Scan for the cell matching the given text and deliver its (X, Y) coordinate at center. 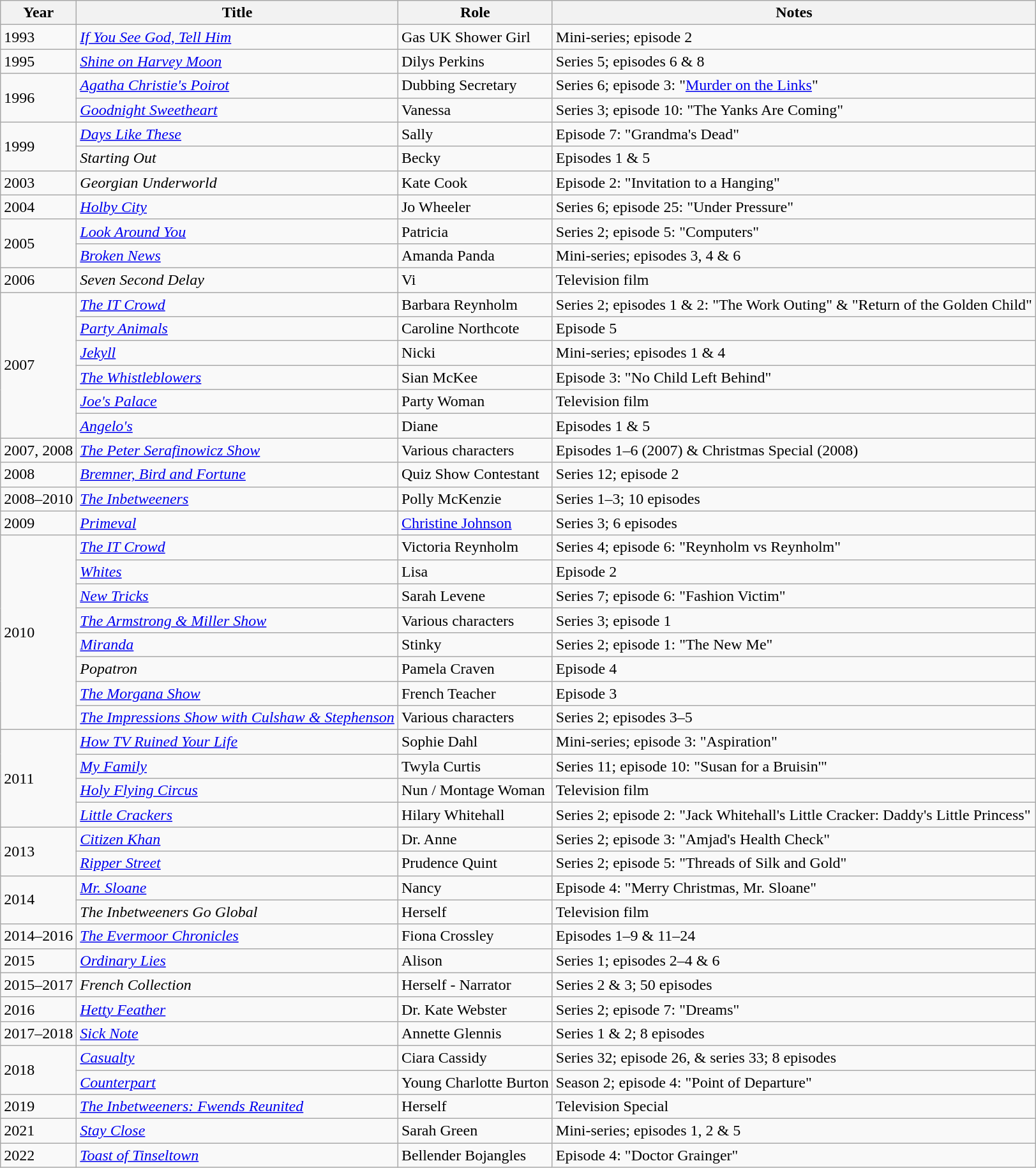
Episode 4: "Merry Christmas, Mr. Sloane" (794, 888)
The Whistleblowers (237, 377)
2007 (38, 365)
Series 2; episode 5: "Threads of Silk and Gold" (794, 863)
2010 (38, 632)
Sophie Dahl (475, 742)
Casualty (237, 1058)
Days Like These (237, 134)
Series 6; episode 25: "Under Pressure" (794, 207)
Ciara Cassidy (475, 1058)
2021 (38, 1131)
Mini-series; episode 3: "Aspiration" (794, 742)
2005 (38, 243)
Becky (475, 158)
Year (38, 13)
Episode 2: "Invitation to a Hanging" (794, 183)
Fiona Crossley (475, 936)
Episode 4: "Doctor Grainger" (794, 1155)
Episode 3: "No Child Left Behind" (794, 377)
Party Animals (237, 329)
Caroline Northcote (475, 329)
Miranda (237, 644)
2009 (38, 523)
2018 (38, 1070)
2003 (38, 183)
Holby City (237, 207)
2016 (38, 1009)
Series 1–3; 10 episodes (794, 499)
Look Around You (237, 231)
Series 1 & 2; 8 episodes (794, 1033)
Sick Note (237, 1033)
Bremner, Bird and Fortune (237, 474)
2015 (38, 960)
Young Charlotte Burton (475, 1082)
My Family (237, 766)
2017–2018 (38, 1033)
Series 1; episodes 2–4 & 6 (794, 960)
Georgian Underworld (237, 183)
Series 32; episode 26, & series 33; 8 episodes (794, 1058)
Sian McKee (475, 377)
Nun / Montage Woman (475, 791)
Series 2; episodes 3–5 (794, 718)
Role (475, 13)
Series 2; episode 5: "Computers" (794, 231)
Sarah Levene (475, 596)
French Collection (237, 985)
Vi (475, 280)
Episode 7: "Grandma's Dead" (794, 134)
Series 2 & 3; 50 episodes (794, 985)
2014–2016 (38, 936)
Lisa (475, 572)
Series 3; 6 episodes (794, 523)
Episodes 1–6 (2007) & Christmas Special (2008) (794, 450)
2019 (38, 1107)
Series 12; episode 2 (794, 474)
Hilary Whitehall (475, 815)
Toast of Tinseltown (237, 1155)
Primeval (237, 523)
Jo Wheeler (475, 207)
Television Special (794, 1107)
Annette Glennis (475, 1033)
Holy Flying Circus (237, 791)
Episode 2 (794, 572)
Party Woman (475, 402)
Sally (475, 134)
Nancy (475, 888)
Stay Close (237, 1131)
1993 (38, 37)
Little Crackers (237, 815)
2013 (38, 851)
Stinky (475, 644)
Twyla Curtis (475, 766)
Bellender Bojangles (475, 1155)
Broken News (237, 255)
Patricia (475, 231)
2006 (38, 280)
Mini-series; episodes 3, 4 & 6 (794, 255)
2014 (38, 900)
Episode 3 (794, 693)
Whites (237, 572)
Notes (794, 13)
Mini-series; episodes 1, 2 & 5 (794, 1131)
How TV Ruined Your Life (237, 742)
Series 2; episodes 1 & 2: "The Work Outing" & "Return of the Golden Child" (794, 305)
Diane (475, 426)
Barbara Reynholm (475, 305)
Alison (475, 960)
Kate Cook (475, 183)
Dilys Perkins (475, 61)
Series 7; episode 6: "Fashion Victim" (794, 596)
The Evermoor Chronicles (237, 936)
Mini-series; episode 2 (794, 37)
Popatron (237, 669)
Ripper Street (237, 863)
Series 3; episode 1 (794, 620)
Series 5; episodes 6 & 8 (794, 61)
Starting Out (237, 158)
Joe's Palace (237, 402)
Jekyll (237, 353)
2007, 2008 (38, 450)
The Morgana Show (237, 693)
If You See God, Tell Him (237, 37)
Episode 5 (794, 329)
1995 (38, 61)
Dr. Kate Webster (475, 1009)
2008–2010 (38, 499)
Mini-series; episodes 1 & 4 (794, 353)
The Inbetweeners Go Global (237, 912)
The Inbetweeners: Fwends Reunited (237, 1107)
Mr. Sloane (237, 888)
Episode 4 (794, 669)
2022 (38, 1155)
Hetty Feather (237, 1009)
New Tricks (237, 596)
Seven Second Delay (237, 280)
Episodes 1–9 & 11–24 (794, 936)
The Inbetweeners (237, 499)
Quiz Show Contestant (475, 474)
Victoria Reynholm (475, 547)
Goodnight Sweetheart (237, 110)
Pamela Craven (475, 669)
Christine Johnson (475, 523)
Sarah Green (475, 1131)
Series 2; episode 3: "Amjad's Health Check" (794, 839)
2004 (38, 207)
Angelo's (237, 426)
Herself - Narrator (475, 985)
Series 2; episode 2: "Jack Whitehall's Little Cracker: Daddy's Little Princess" (794, 815)
Series 6; episode 3: "Murder on the Links" (794, 86)
2011 (38, 778)
Citizen Khan (237, 839)
Series 11; episode 10: "Susan for a Bruisin'" (794, 766)
2008 (38, 474)
Title (237, 13)
Season 2; episode 4: "Point of Departure" (794, 1082)
Polly McKenzie (475, 499)
Series 3; episode 10: "The Yanks Are Coming" (794, 110)
Dubbing Secretary (475, 86)
Prudence Quint (475, 863)
2015–2017 (38, 985)
Nicki (475, 353)
Series 4; episode 6: "Reynholm vs Reynholm" (794, 547)
Agatha Christie's Poirot (237, 86)
Shine on Harvey Moon (237, 61)
Series 2; episode 7: "Dreams" (794, 1009)
Dr. Anne (475, 839)
The Peter Serafinowicz Show (237, 450)
The Impressions Show with Culshaw & Stephenson (237, 718)
Series 2; episode 1: "The New Me" (794, 644)
Amanda Panda (475, 255)
Gas UK Shower Girl (475, 37)
1999 (38, 146)
French Teacher (475, 693)
Ordinary Lies (237, 960)
Counterpart (237, 1082)
Vanessa (475, 110)
1996 (38, 98)
The Armstrong & Miller Show (237, 620)
